Locate the cell with the specified text and output its (X, Y) center coordinate. 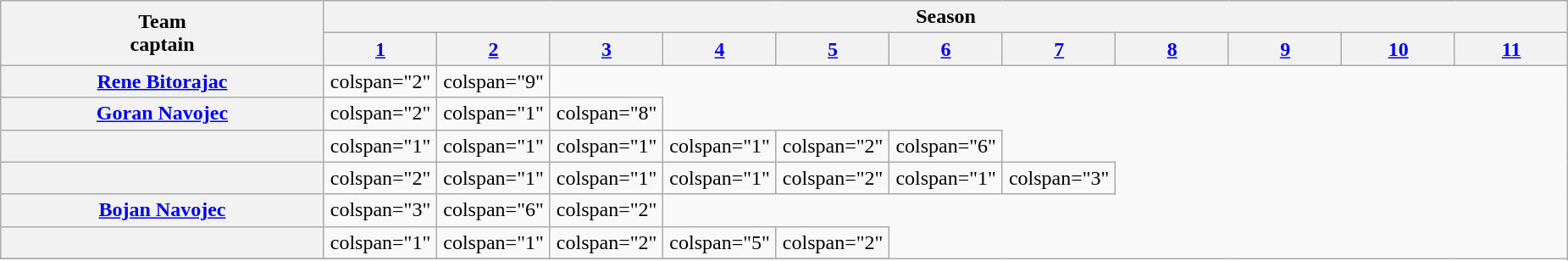
Goran Navojec (163, 114)
3 (607, 49)
1 (380, 49)
7 (1059, 49)
5 (833, 49)
colspan="5" (720, 242)
Bojan Navojec (163, 210)
9 (1285, 49)
8 (1172, 49)
10 (1399, 49)
Rene Bitorajac (163, 81)
Season (945, 17)
colspan="8" (607, 114)
11 (1511, 49)
2 (494, 49)
6 (946, 49)
4 (720, 49)
Team captain (163, 33)
colspan="9" (494, 81)
